Provide the (x, y) coordinate of the cell's center where the given text is located.  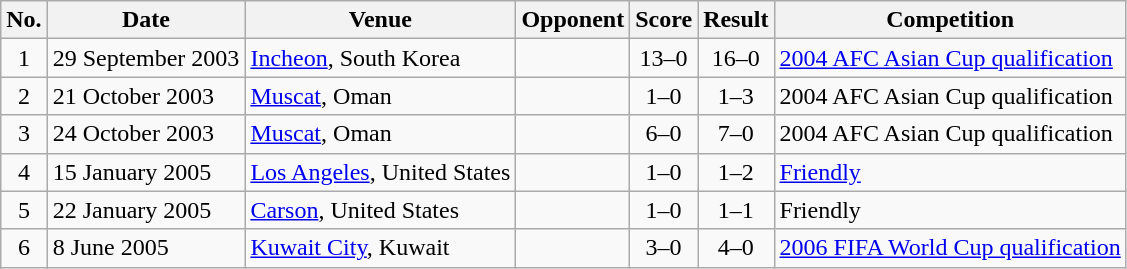
Competition (950, 20)
Venue (380, 20)
2 (24, 96)
2006 FIFA World Cup qualification (950, 248)
7–0 (736, 134)
16–0 (736, 58)
22 January 2005 (146, 210)
6–0 (664, 134)
3–0 (664, 248)
4 (24, 172)
1 (24, 58)
1–2 (736, 172)
Date (146, 20)
Result (736, 20)
Carson, United States (380, 210)
No. (24, 20)
3 (24, 134)
Opponent (573, 20)
21 October 2003 (146, 96)
6 (24, 248)
13–0 (664, 58)
29 September 2003 (146, 58)
Kuwait City, Kuwait (380, 248)
4–0 (736, 248)
1–3 (736, 96)
Score (664, 20)
15 January 2005 (146, 172)
Los Angeles, United States (380, 172)
Incheon, South Korea (380, 58)
1–1 (736, 210)
8 June 2005 (146, 248)
24 October 2003 (146, 134)
5 (24, 210)
